Pinpoint the cell where the given text exists, returning its [x, y] midpoint coordinate. 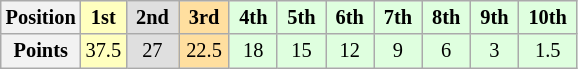
8th [446, 17]
27 [152, 51]
3 [494, 51]
15 [301, 51]
1st [104, 17]
2nd [152, 17]
6th [350, 17]
1.5 [547, 51]
3rd [204, 17]
9th [494, 17]
5th [301, 17]
10th [547, 17]
9 [398, 51]
Points [41, 51]
7th [398, 17]
22.5 [204, 51]
4th [253, 17]
12 [350, 51]
37.5 [104, 51]
6 [446, 51]
Position [41, 17]
18 [253, 51]
